Scan for the cell matching the given text and deliver its [x, y] coordinate at center. 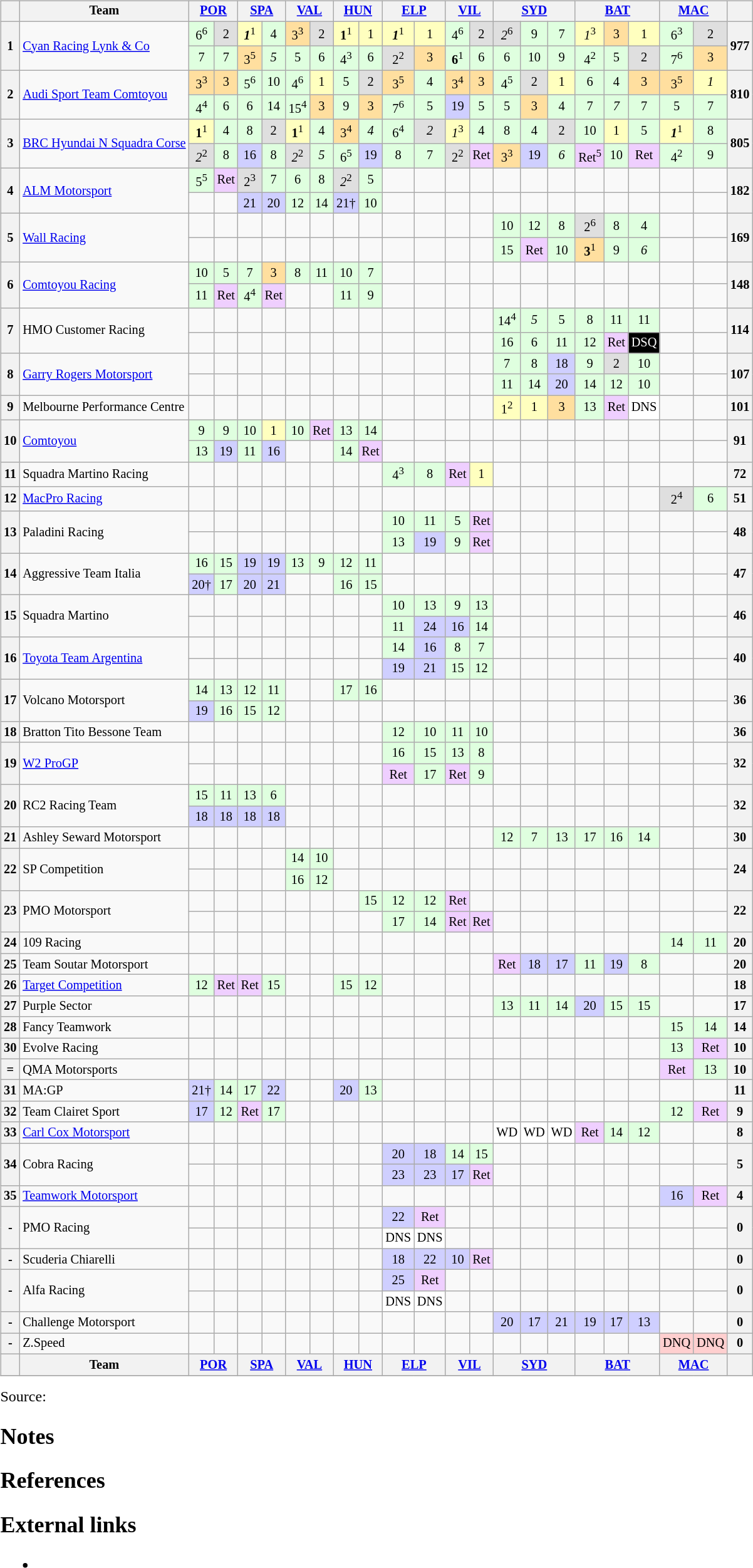
28 [10, 1027]
148 [740, 286]
Scuderia Chiarelli [104, 1259]
47 [740, 574]
Purple Sector [104, 1006]
Audi Sport Team Comtoyou [104, 95]
805 [740, 143]
PMO Racing [104, 1228]
Ret5 [589, 155]
Challenge Motorsport [104, 1322]
Cyan Racing Lynk & Co [104, 46]
Comtoyou Racing [104, 286]
Cobra Racing [104, 1164]
144 [507, 319]
63 [677, 34]
ALM Motorsport [104, 190]
SP Competition [104, 870]
RC2 Racing Team [104, 806]
64 [398, 132]
PMO Motorsport [104, 911]
182 [740, 190]
20† [201, 584]
Z.Speed [104, 1344]
Comtoyou [104, 441]
27 [10, 1006]
101 [740, 407]
Squadra Martino [104, 616]
45 [507, 83]
Target Competition [104, 985]
66 [201, 34]
977 [740, 46]
Melbourne Performance Centre [104, 407]
Garry Rogers Motorsport [104, 375]
Bratton Tito Bessone Team [104, 732]
QMA Motorsports [104, 1069]
109 Racing [104, 943]
Volcano Motorsport [104, 700]
Evolve Racing [104, 1049]
40 [740, 658]
Ashley Seward Motorsport [104, 838]
Team Clairet Sport [104, 1112]
Squadra Martino Racing [104, 474]
HMO Customer Racing [104, 331]
61 [457, 58]
Carl Cox Motorsport [104, 1133]
114 [740, 331]
169 [740, 238]
Aggressive Team Italia [104, 574]
107 [740, 375]
BRC Hyundai N Squadra Corse [104, 143]
MA:GP [104, 1091]
Team Soutar Motorsport [104, 964]
65 [346, 155]
Teamwork Motorsport [104, 1196]
Fancy Teamwork [104, 1027]
154 [298, 106]
48 [740, 531]
56 [250, 83]
W2 ProGP [104, 763]
810 [740, 95]
= [10, 1069]
Toyota Team Argentina [104, 658]
72 [740, 474]
MacPro Racing [104, 499]
51 [740, 499]
Paladini Racing [104, 531]
55 [201, 180]
91 [740, 441]
Wall Racing [104, 238]
Alfa Racing [104, 1290]
DSQ [644, 343]
